Provide the (x, y) coordinate of the cell's center where the given text is located.  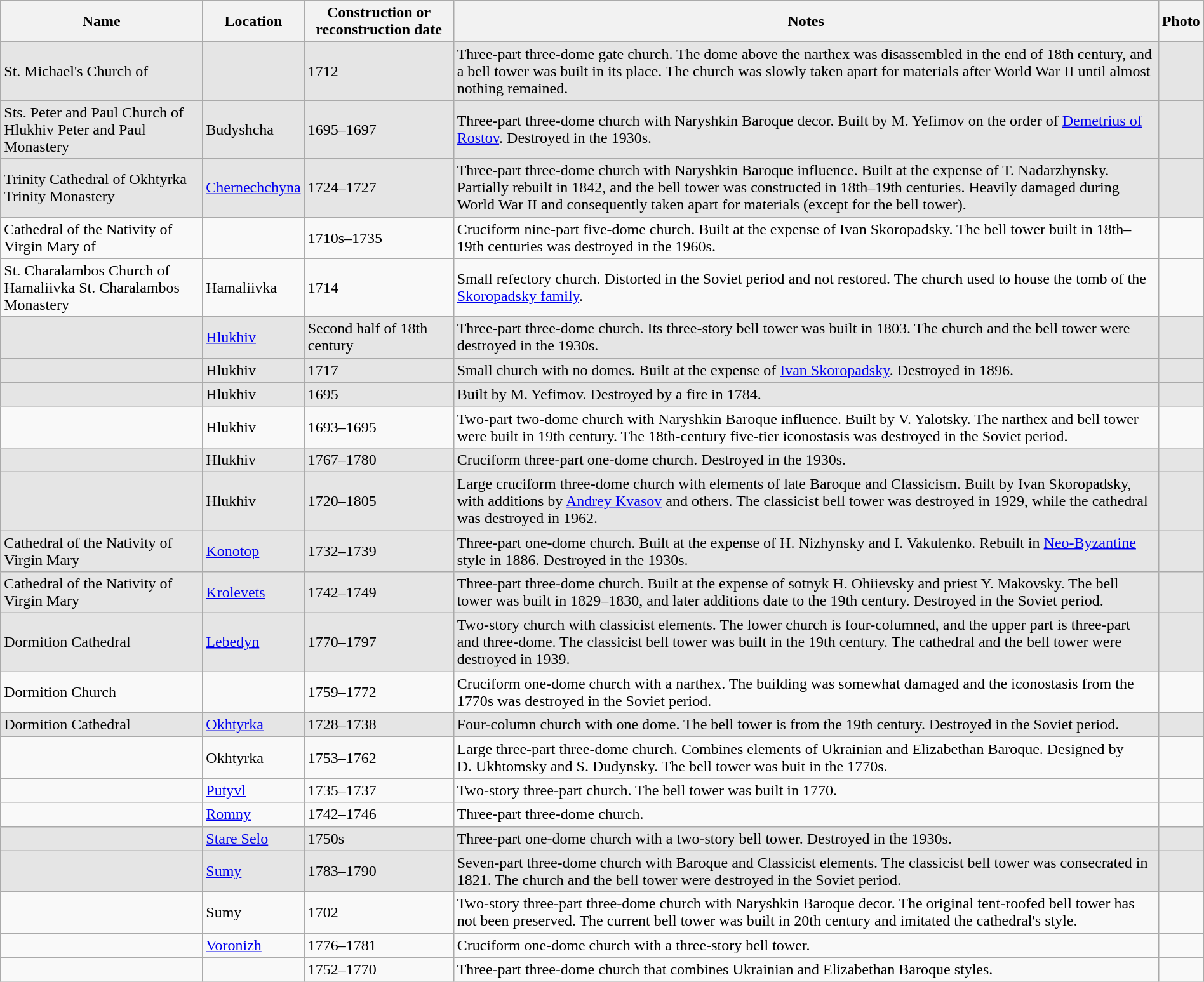
Dormition Church (102, 692)
1770–1797 (378, 642)
Sts. Peter and Paul Church of Hlukhiv Peter and Paul Monastery (102, 129)
1717 (378, 370)
Romny (253, 814)
Second half of 18th century (378, 338)
Chernechchyna (253, 188)
1735–1737 (378, 790)
Three-part three-dome church. Its three-story bell tower was built in 1803. The church and the bell tower were destroyed in the 1930s. (806, 338)
Cruciform three-part one-dome church. Destroyed in the 1930s. (806, 460)
Putyvl (253, 790)
1720–1805 (378, 501)
Krolevets (253, 593)
Cruciform one-dome church with a three-story bell tower. (806, 945)
1750s (378, 839)
Built by M. Yefimov. Destroyed by a fire in 1784. (806, 394)
Three-part one-dome church with a two-story bell tower. Destroyed in the 1930s. (806, 839)
Notes (806, 22)
1776–1781 (378, 945)
Three-part three-dome church with Naryshkin Baroque decor. Built by M. Yefimov on the order of Demetrius of Rostov. Destroyed in the 1930s. (806, 129)
Three-part one-dome church. Built at the expense of H. Nizhynsky and I. Vakulenko. Rebuilt in Neo-Byzantine style in 1886. Destroyed in the 1930s. (806, 551)
1724–1727 (378, 188)
1767–1780 (378, 460)
Cathedral of the Nativity of Virgin Mary of (102, 237)
Three-part three-dome church. (806, 814)
St. Michael's Church of (102, 71)
Three-part three-dome church that combines Ukrainian and Elizabethan Baroque styles. (806, 969)
Stare Selo (253, 839)
Lebedyn (253, 642)
1742–1746 (378, 814)
1702 (378, 913)
1710s–1735 (378, 237)
1728–1738 (378, 725)
1752–1770 (378, 969)
Construction or reconstruction date (378, 22)
1742–1749 (378, 593)
Hamaliivka (253, 288)
Konotop (253, 551)
1695 (378, 394)
Photo (1181, 22)
St. Charalambos Church of Hamaliivka St. Charalambos Monastery (102, 288)
Budyshcha (253, 129)
1783–1790 (378, 871)
Trinity Cathedral of Okhtyrka Trinity Monastery (102, 188)
1759–1772 (378, 692)
Voronizh (253, 945)
1714 (378, 288)
Cruciform one-dome church with a narthex. The building was somewhat damaged and the iconostasis from the 1770s was destroyed in the Soviet period. (806, 692)
1693–1695 (378, 427)
Small church with no domes. Built at the expense of Ivan Skoropadsky. Destroyed in 1896. (806, 370)
1753–1762 (378, 758)
Name (102, 22)
Two-story three-part church. The bell tower was built in 1770. (806, 790)
1712 (378, 71)
Location (253, 22)
Four-column church with one dome. The bell tower is from the 19th century. Destroyed in the Soviet period. (806, 725)
1732–1739 (378, 551)
Small refectory church. Distorted in the Soviet period and not restored. The church used to house the tomb of the Skoropadsky family. (806, 288)
1695–1697 (378, 129)
